Determine the (X, Y) coordinate at the center of the cell enclosing the given text.  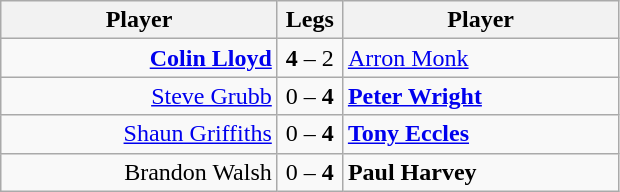
Brandon Walsh (140, 172)
Peter Wright (480, 96)
4 – 2 (310, 58)
Tony Eccles (480, 134)
Steve Grubb (140, 96)
Arron Monk (480, 58)
Paul Harvey (480, 172)
Legs (310, 20)
Colin Lloyd (140, 58)
Shaun Griffiths (140, 134)
